Provide the (x, y) coordinate of the cell's center where the given text is located.  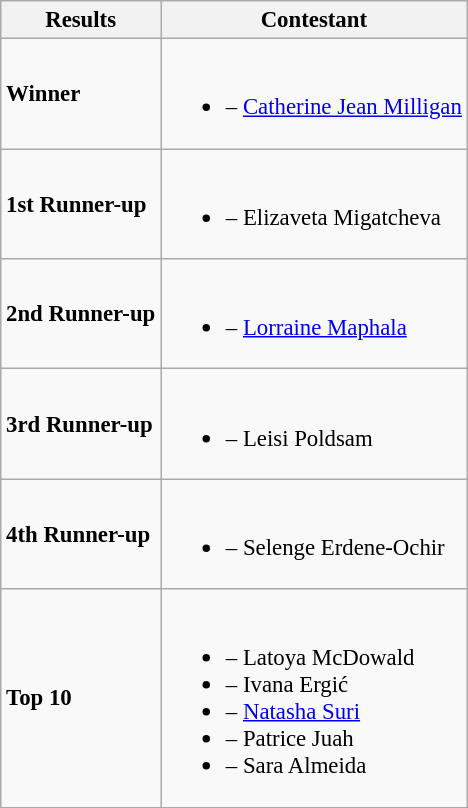
Contestant (314, 20)
– Selenge Erdene-Ochir (314, 534)
– Leisi Poldsam (314, 424)
– Catherine Jean Milligan (314, 94)
Winner (81, 94)
4th Runner-up (81, 534)
– Lorraine Maphala (314, 314)
– Elizaveta Migatcheva (314, 204)
1st Runner-up (81, 204)
3rd Runner-up (81, 424)
Results (81, 20)
– Latoya McDowald – Ivana Ergić – Natasha Suri – Patrice Juah – Sara Almeida (314, 698)
Top 10 (81, 698)
2nd Runner-up (81, 314)
